Identify which cell holds the provided text, then report its (x, y) central coordinate. 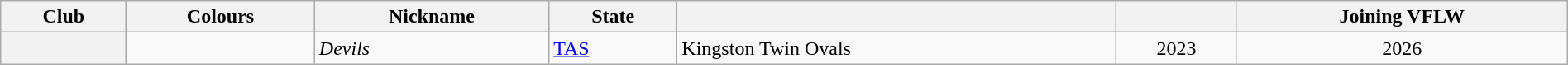
Nickname (432, 17)
Kingston Twin Ovals (896, 48)
Devils (432, 48)
State (614, 17)
TAS (614, 48)
2023 (1176, 48)
Joining VFLW (1402, 17)
Club (64, 17)
Colours (221, 17)
2026 (1402, 48)
